From the cell containing the given text, extract its center point as [x, y] coordinate. 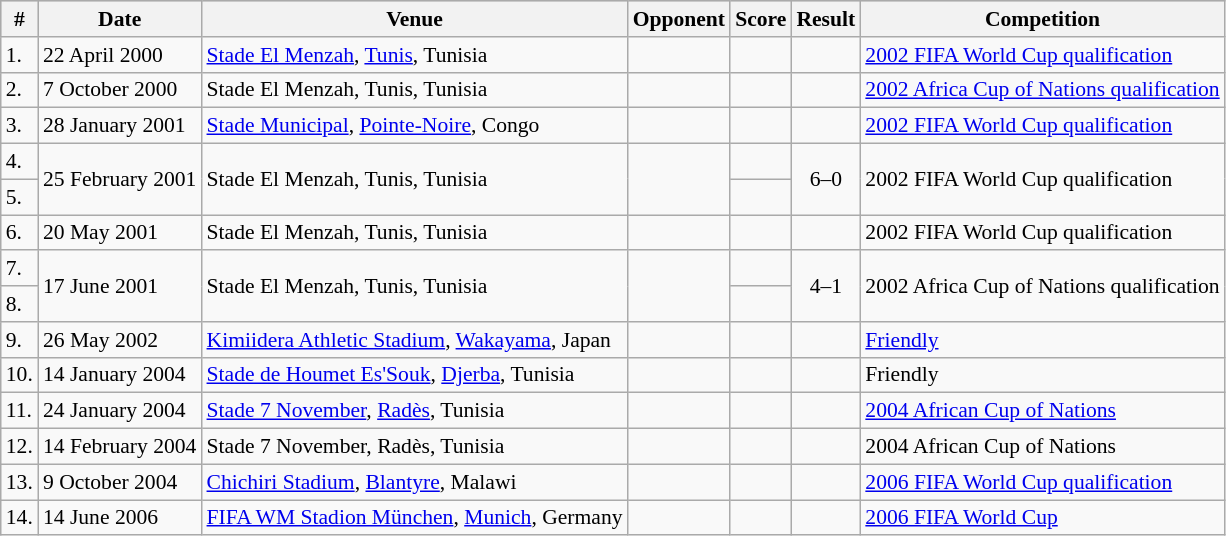
11. [20, 411]
14 February 2004 [120, 447]
9. [20, 340]
Kimiidera Athletic Stadium, Wakayama, Japan [414, 340]
1. [20, 55]
20 May 2001 [120, 233]
12. [20, 447]
2006 FIFA World Cup qualification [1042, 482]
17 June 2001 [120, 286]
# [20, 19]
22 April 2000 [120, 55]
Result [826, 19]
6–0 [826, 180]
4–1 [826, 286]
9 October 2004 [120, 482]
7 October 2000 [120, 90]
Opponent [680, 19]
Score [760, 19]
25 February 2001 [120, 180]
14. [20, 518]
Stade Municipal, Pointe-Noire, Congo [414, 126]
28 January 2001 [120, 126]
7. [20, 269]
13. [20, 482]
Chichiri Stadium, Blantyre, Malawi [414, 482]
14 June 2006 [120, 518]
FIFA WM Stadion München, Munich, Germany [414, 518]
Venue [414, 19]
4. [20, 162]
8. [20, 304]
Competition [1042, 19]
Stade de Houmet Es'Souk, Djerba, Tunisia [414, 375]
26 May 2002 [120, 340]
3. [20, 126]
2. [20, 90]
6. [20, 233]
5. [20, 197]
14 January 2004 [120, 375]
10. [20, 375]
2006 FIFA World Cup [1042, 518]
Date [120, 19]
24 January 2004 [120, 411]
